Output the (X, Y) coordinate of the center of the cell containing the given text.  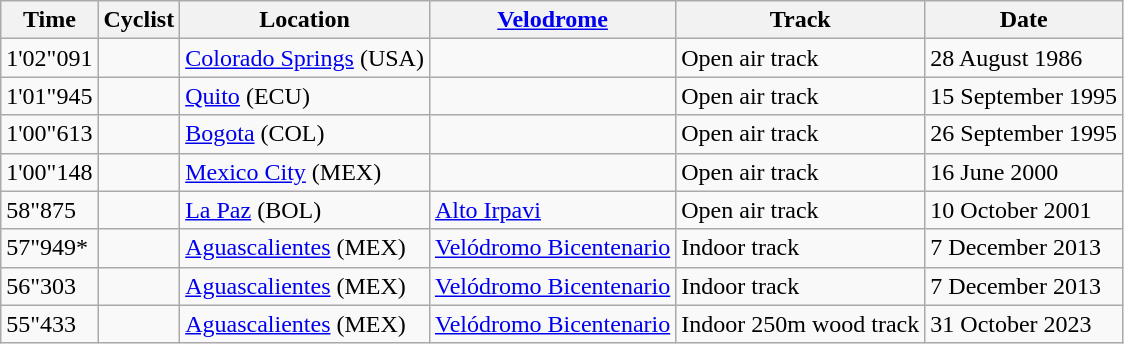
Time (50, 20)
Track (800, 20)
Indoor 250m wood track (800, 324)
Quito (ECU) (305, 96)
1'00"613 (50, 134)
Velodrome (552, 20)
55"433 (50, 324)
15 September 1995 (1024, 96)
26 September 1995 (1024, 134)
58"875 (50, 210)
56"303 (50, 286)
Bogota (COL) (305, 134)
La Paz (BOL) (305, 210)
1'01"945 (50, 96)
28 August 1986 (1024, 58)
Alto Irpavi (552, 210)
16 June 2000 (1024, 172)
Mexico City (MEX) (305, 172)
10 October 2001 (1024, 210)
Cyclist (139, 20)
57"949* (50, 248)
Location (305, 20)
Colorado Springs (USA) (305, 58)
Date (1024, 20)
1'02"091 (50, 58)
1'00"148 (50, 172)
31 October 2023 (1024, 324)
